Return (X, Y) of the center of cell containing provided text 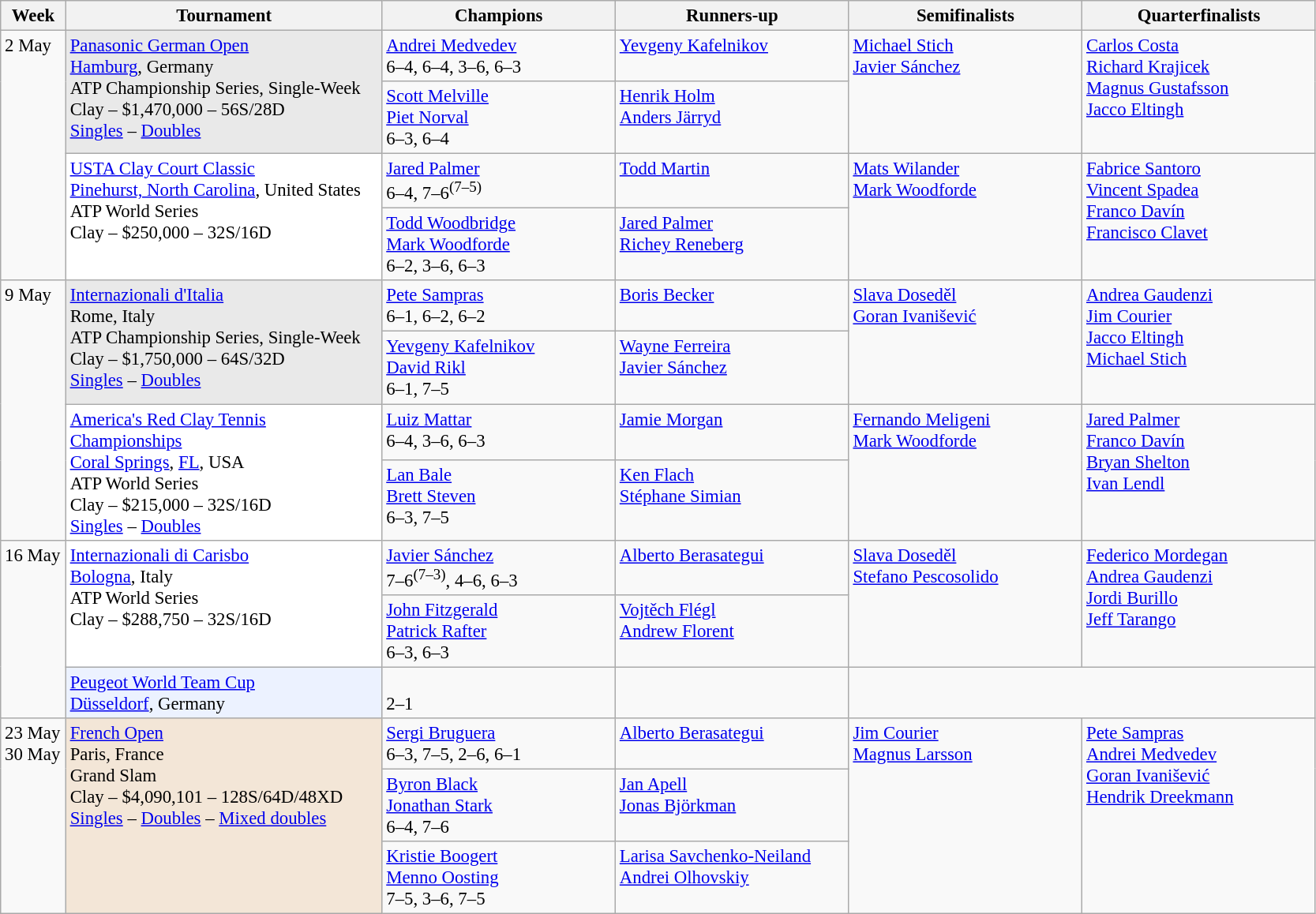
9 May (33, 410)
Byron Black Jonathan Stark 6–4, 7–6 (499, 805)
Wayne Ferreira Javier Sánchez (733, 368)
Jared Palmer 6–4, 7–6(7–5) (499, 182)
Luiz Mattar 6–4, 3–6, 6–3 (499, 433)
Kristie Boogert Menno Oosting 7–5, 3–6, 7–5 (499, 878)
Panasonic German OpenHamburg, GermanyATP Championship Series, Single-WeekClay – $1,470,000 – 56S/28D Singles – Doubles (224, 92)
Fabrice Santoro Vincent Spadea Franco Davín Francisco Clavet (1199, 218)
Javier Sánchez 7–6(7–3), 4–6, 6–3 (499, 567)
Slava Doseděl Stefano Pescosolido (965, 603)
Andrea Gaudenzi Jim Courier Jacco Eltingh Michael Stich (1199, 343)
Quarterfinalists (1199, 16)
Runners-up (733, 16)
2–1 (499, 693)
Jan Apell Jonas Björkman (733, 805)
Mats Wilander Mark Woodforde (965, 218)
America's Red Clay Tennis Championships Coral Springs, FL, USAATP World SeriesClay – $215,000 – 32S/16D Singles – Doubles (224, 472)
USTA Clay Court Classic Pinehurst, North Carolina, United StatesATP World SeriesClay – $250,000 – 32S/16D (224, 218)
Boris Becker (733, 306)
Yevgeny Kafelnikov (733, 57)
Week (33, 16)
Carlos Costa Richard Krajicek Magnus Gustafsson Jacco Eltingh (1199, 92)
Semifinalists (965, 16)
Ken Flach Stéphane Simian (733, 500)
Internazionali di Carisbo Bologna, ItalyATP World SeriesClay – $288,750 – 32S/16D (224, 603)
Jared Palmer Richey Reneberg (733, 245)
Federico Mordegan Andrea Gaudenzi Jordi Burillo Jeff Tarango (1199, 603)
Lan Bale Brett Steven 6–3, 7–5 (499, 500)
16 May (33, 628)
Jim Courier Magnus Larsson (965, 816)
Yevgeny Kafelnikov David Rikl 6–1, 7–5 (499, 368)
Internazionali d'Italia Rome, ItalyATP Championship Series, Single-WeekClay – $1,750,000 – 64S/32D Singles – Doubles (224, 343)
Michael Stich Javier Sánchez (965, 92)
Jared Palmer Franco Davín Bryan Shelton Ivan Lendl (1199, 472)
Vojtěch Flégl Andrew Florent (733, 631)
Todd Martin (733, 182)
Sergi Bruguera6–3, 7–5, 2–6, 6–1 (499, 744)
2 May (33, 156)
Scott Melville Piet Norval 6–3, 6–4 (499, 118)
Pete Sampras Andrei Medvedev Goran Ivanišević Hendrik Dreekmann (1199, 816)
23 May30 May (33, 816)
Pete Sampras 6–1, 6–2, 6–2 (499, 306)
Andrei Medvedev 6–4, 6–4, 3–6, 6–3 (499, 57)
Tournament (224, 16)
French Open Paris, FranceGrand SlamClay – $4,090,101 – 128S/64D/48XD Singles – Doubles – Mixed doubles (224, 816)
Larisa Savchenko-Neiland Andrei Olhovskiy (733, 878)
Jamie Morgan (733, 433)
Henrik Holm Anders Järryd (733, 118)
Todd Woodbridge Mark Woodforde 6–2, 3–6, 6–3 (499, 245)
Peugeot World Team Cup Düsseldorf, Germany (224, 693)
Slava Doseděl Goran Ivanišević (965, 343)
Fernando Meligeni Mark Woodforde (965, 472)
John Fitzgerald Patrick Rafter 6–3, 6–3 (499, 631)
Champions (499, 16)
